Scan for the cell matching the given text and deliver its [X, Y] coordinate at center. 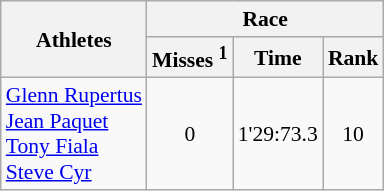
10 [354, 134]
0 [190, 134]
Glenn RupertusJean PaquetTony FialaSteve Cyr [74, 134]
Time [278, 58]
Athletes [74, 40]
Misses 1 [190, 58]
Rank [354, 58]
Race [265, 19]
1'29:73.3 [278, 134]
